Return (X, Y) of the center of cell containing provided text 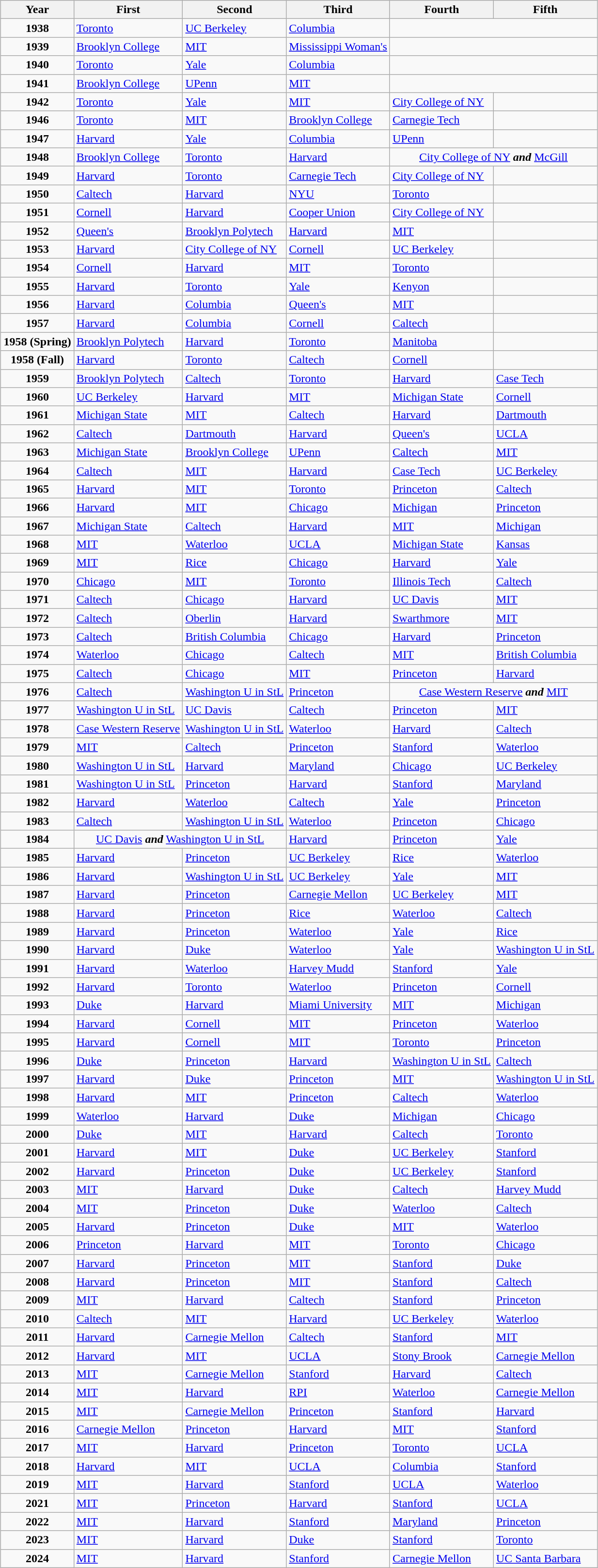
1964 (37, 470)
2000 (37, 1134)
1962 (37, 434)
2003 (37, 1190)
2017 (37, 1448)
2007 (37, 1263)
1998 (37, 1097)
1957 (37, 323)
1972 (37, 618)
1999 (37, 1116)
1971 (37, 600)
1973 (37, 637)
2014 (37, 1392)
1996 (37, 1060)
1947 (37, 139)
2019 (37, 1485)
Second (235, 10)
2008 (37, 1282)
1938 (37, 28)
1953 (37, 249)
2015 (37, 1411)
1994 (37, 1024)
Illinois Tech (441, 581)
1966 (37, 507)
2022 (37, 1521)
2021 (37, 1503)
First (128, 10)
1988 (37, 913)
Mississippi Woman's (338, 47)
1942 (37, 102)
2006 (37, 1245)
1983 (37, 821)
1963 (37, 452)
1967 (37, 526)
1975 (37, 673)
Miami University (338, 1005)
1982 (37, 802)
1939 (37, 47)
Fourth (441, 10)
1955 (37, 286)
1950 (37, 194)
1980 (37, 765)
2001 (37, 1153)
2016 (37, 1429)
1978 (37, 729)
Year (37, 10)
2002 (37, 1171)
1985 (37, 858)
1958 (Spring) (37, 342)
1995 (37, 1042)
1948 (37, 157)
Fifth (545, 10)
Kenyon (441, 286)
1946 (37, 120)
1958 (Fall) (37, 360)
1949 (37, 175)
1977 (37, 710)
2024 (37, 1558)
Third (338, 10)
Kansas (545, 544)
Manitoba (441, 342)
2009 (37, 1300)
1941 (37, 83)
Oberlin (235, 618)
1981 (37, 784)
UC Davis and Washington U in StL (180, 839)
2012 (37, 1355)
1965 (37, 489)
1960 (37, 397)
1987 (37, 895)
1991 (37, 968)
2013 (37, 1374)
Case Western Reserve and MIT (493, 692)
1961 (37, 415)
1956 (37, 305)
1974 (37, 655)
1952 (37, 231)
Cooper Union (338, 212)
1940 (37, 65)
1959 (37, 378)
1954 (37, 268)
City College of NY and McGill (493, 157)
Swarthmore (441, 618)
1984 (37, 839)
Case Western Reserve (128, 729)
2010 (37, 1319)
2005 (37, 1226)
1976 (37, 692)
1951 (37, 212)
1968 (37, 544)
NYU (338, 194)
1970 (37, 581)
2023 (37, 1540)
1989 (37, 931)
1992 (37, 987)
1969 (37, 563)
1993 (37, 1005)
2004 (37, 1208)
1990 (37, 950)
1986 (37, 876)
Stony Brook (441, 1355)
2011 (37, 1337)
UC Santa Barbara (545, 1558)
RPI (338, 1392)
1979 (37, 747)
1997 (37, 1079)
2018 (37, 1466)
